Return (X, Y) of the center of cell containing provided text 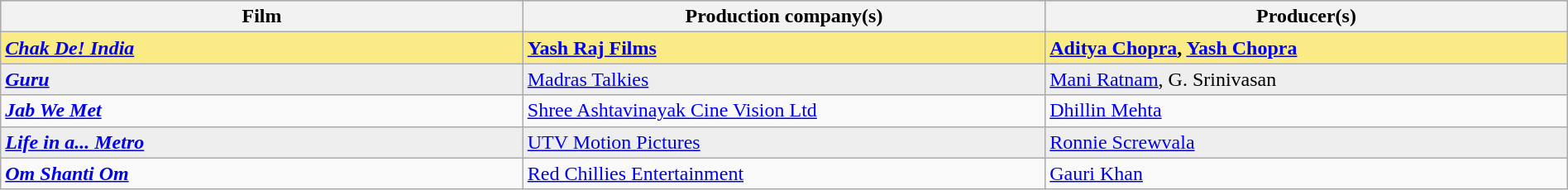
Dhillin Mehta (1307, 111)
UTV Motion Pictures (784, 142)
Chak De! India (262, 48)
Life in a... Metro (262, 142)
Gauri Khan (1307, 173)
Film (262, 17)
Production company(s) (784, 17)
Guru (262, 79)
Jab We Met (262, 111)
Mani Ratnam, G. Srinivasan (1307, 79)
Om Shanti Om (262, 173)
Madras Talkies (784, 79)
Producer(s) (1307, 17)
Shree Ashtavinayak Cine Vision Ltd (784, 111)
Aditya Chopra, Yash Chopra (1307, 48)
Ronnie Screwvala (1307, 142)
Yash Raj Films (784, 48)
Red Chillies Entertainment (784, 173)
